Find where the given text appears and provide that cell's center as (X, Y) coordinate. 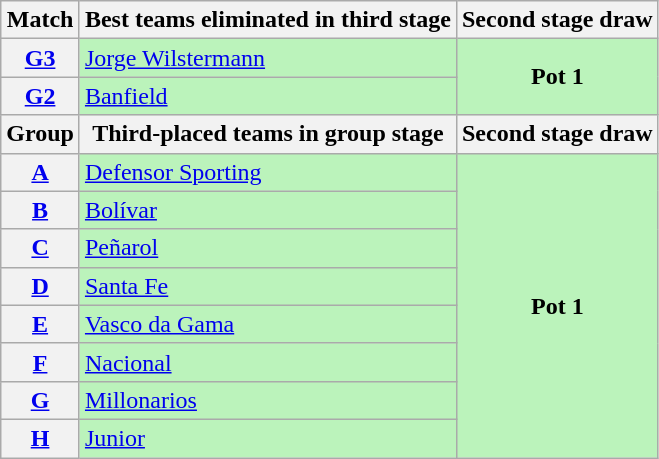
Peñarol (268, 248)
Junior (268, 438)
B (40, 210)
G3 (40, 58)
Match (40, 20)
Defensor Sporting (268, 172)
Third-placed teams in group stage (268, 134)
Millonarios (268, 400)
Santa Fe (268, 286)
E (40, 324)
Best teams eliminated in third stage (268, 20)
C (40, 248)
G (40, 400)
Banfield (268, 96)
Bolívar (268, 210)
Group (40, 134)
Jorge Wilstermann (268, 58)
G2 (40, 96)
H (40, 438)
F (40, 362)
D (40, 286)
Nacional (268, 362)
A (40, 172)
Vasco da Gama (268, 324)
